Provide the [x, y] coordinate of the cell's center where the given text is located.  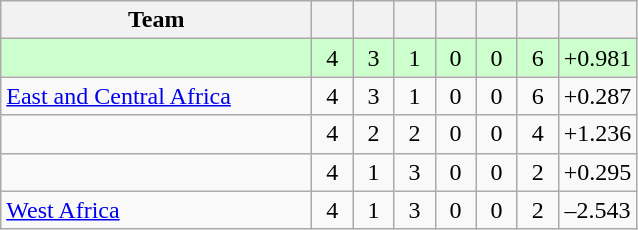
West Africa [156, 210]
+0.295 [598, 172]
East and Central Africa [156, 96]
+0.287 [598, 96]
–2.543 [598, 210]
+0.981 [598, 58]
Team [156, 20]
+1.236 [598, 134]
